Capture the cell that displays the provided text and extract its [X, Y] central coordinate. 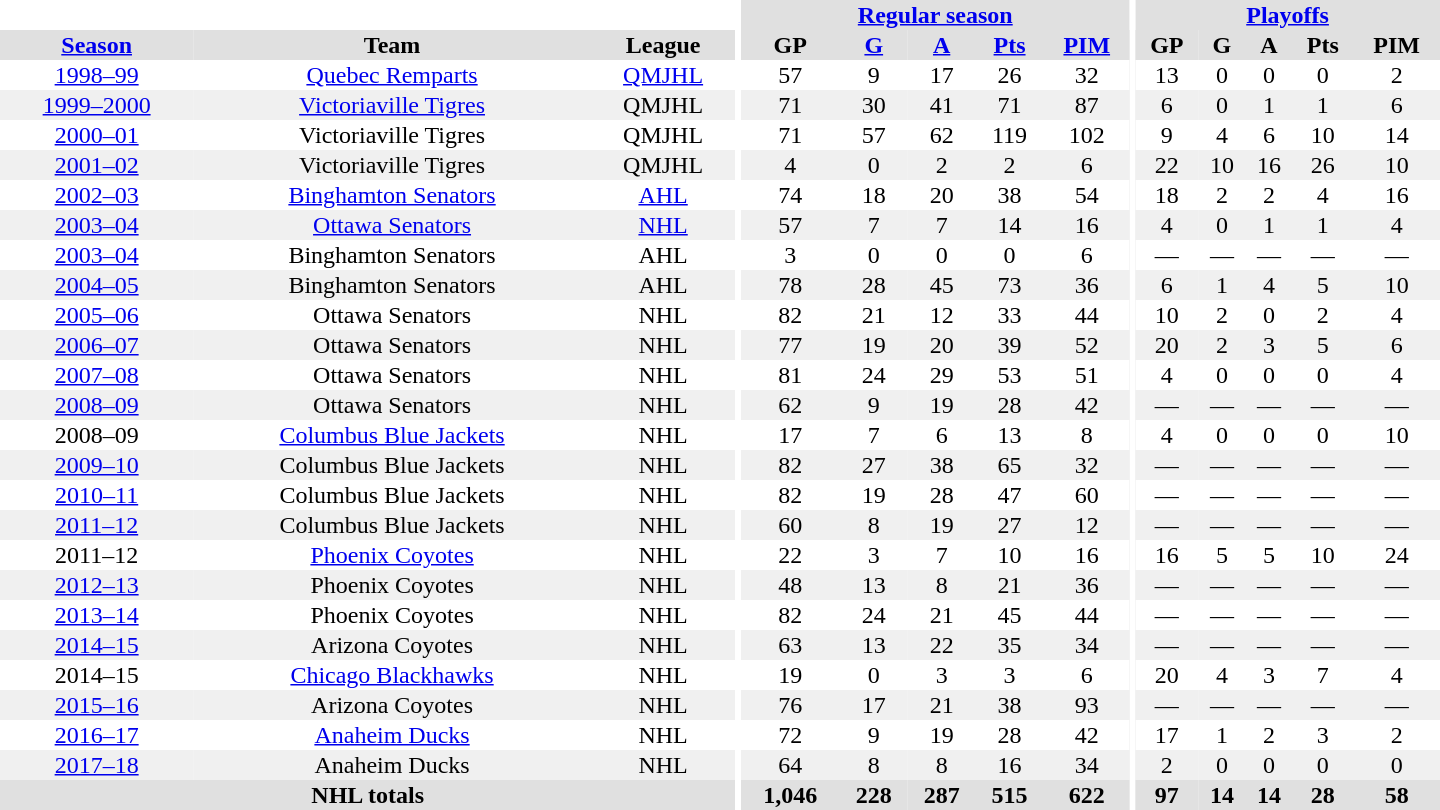
Playoffs [1288, 15]
73 [1010, 285]
2005–06 [96, 315]
93 [1087, 705]
63 [790, 645]
48 [790, 585]
Regular season [936, 15]
2012–13 [96, 585]
64 [790, 765]
287 [942, 795]
41 [942, 105]
30 [874, 105]
39 [1010, 345]
52 [1087, 345]
65 [1010, 465]
54 [1087, 195]
78 [790, 285]
87 [1087, 105]
2000–01 [96, 135]
Team [392, 45]
58 [1396, 795]
119 [1010, 135]
Quebec Remparts [392, 75]
2007–08 [96, 375]
2004–05 [96, 285]
81 [790, 375]
Chicago Blackhawks [392, 675]
35 [1010, 645]
76 [790, 705]
2009–10 [96, 465]
515 [1010, 795]
33 [1010, 315]
228 [874, 795]
72 [790, 735]
1998–99 [96, 75]
2016–17 [96, 735]
2015–16 [96, 705]
51 [1087, 375]
102 [1087, 135]
2001–02 [96, 165]
47 [1010, 495]
2017–18 [96, 765]
NHL totals [368, 795]
2006–07 [96, 345]
1999–2000 [96, 105]
2010–11 [96, 495]
2002–03 [96, 195]
97 [1166, 795]
622 [1087, 795]
1,046 [790, 795]
League [664, 45]
53 [1010, 375]
29 [942, 375]
74 [790, 195]
77 [790, 345]
Season [96, 45]
2013–14 [96, 615]
